Determine the [x, y] coordinate at the center of the cell enclosing the given text.  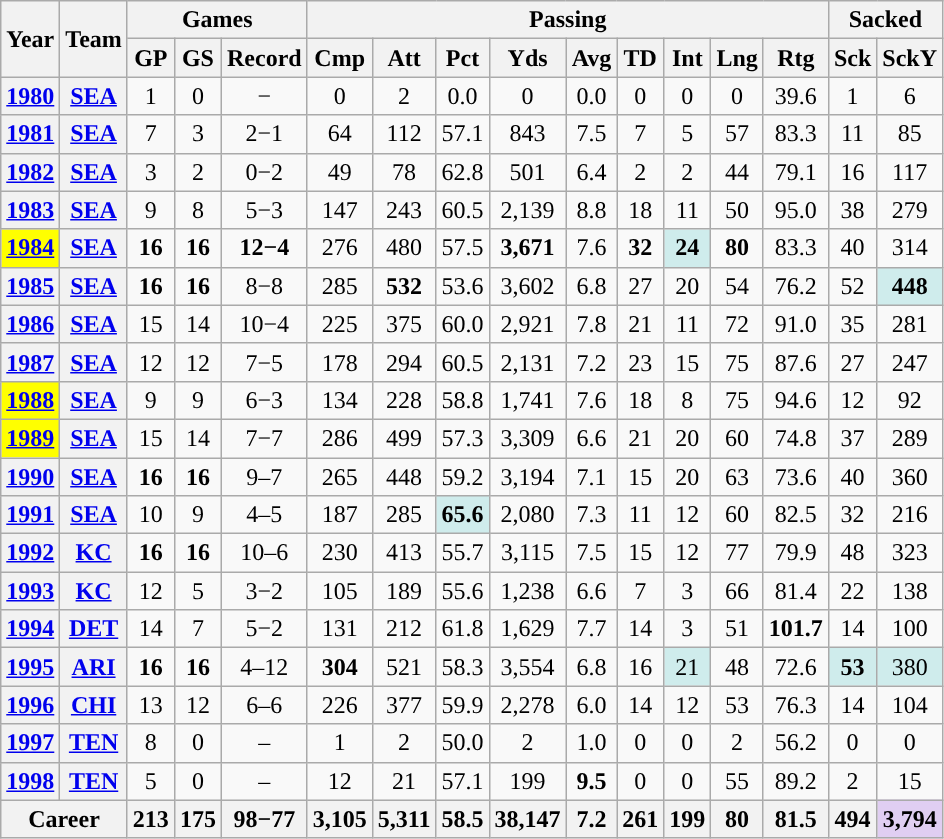
6.0 [592, 705]
225 [340, 324]
4–5 [264, 515]
85 [910, 134]
8−8 [264, 286]
6−3 [264, 400]
22 [852, 591]
57 [737, 134]
64 [340, 134]
66 [737, 591]
Rtg [796, 58]
276 [340, 248]
105 [340, 591]
1996 [30, 705]
5−3 [264, 210]
2,921 [528, 324]
Sck [852, 58]
213 [150, 819]
1992 [30, 553]
1989 [30, 438]
62.8 [462, 172]
499 [404, 438]
5,311 [404, 819]
4–12 [264, 667]
78 [404, 172]
58.5 [462, 819]
1,238 [528, 591]
76.3 [796, 705]
Record [264, 58]
247 [910, 362]
87.6 [796, 362]
216 [910, 515]
3,115 [528, 553]
1997 [30, 743]
226 [340, 705]
Sacked [885, 20]
58.8 [462, 400]
44 [737, 172]
24 [688, 248]
73.6 [796, 477]
175 [198, 819]
3,105 [340, 819]
1982 [30, 172]
3,554 [528, 667]
DET [94, 629]
CHI [94, 705]
480 [404, 248]
12−4 [264, 248]
279 [910, 210]
72 [737, 324]
59.2 [462, 477]
360 [910, 477]
3,194 [528, 477]
1986 [30, 324]
521 [404, 667]
− [264, 96]
380 [910, 667]
57.3 [462, 438]
82.5 [796, 515]
Avg [592, 58]
Lng [737, 58]
9–7 [264, 477]
55.7 [462, 553]
494 [852, 819]
1987 [30, 362]
10–6 [264, 553]
243 [404, 210]
Career [64, 819]
81.4 [796, 591]
7.1 [592, 477]
2,278 [528, 705]
50.0 [462, 743]
314 [910, 248]
59.9 [462, 705]
377 [404, 705]
289 [910, 438]
281 [910, 324]
104 [910, 705]
2−1 [264, 134]
131 [340, 629]
35 [852, 324]
GS [198, 58]
10 [150, 515]
79.9 [796, 553]
52 [852, 286]
7.8 [592, 324]
95.0 [796, 210]
1.0 [592, 743]
7.3 [592, 515]
189 [404, 591]
74.8 [796, 438]
1991 [30, 515]
63 [737, 477]
3,602 [528, 286]
56.2 [796, 743]
1994 [30, 629]
112 [404, 134]
49 [340, 172]
55.6 [462, 591]
1,741 [528, 400]
265 [340, 477]
58.3 [462, 667]
178 [340, 362]
53.6 [462, 286]
94.6 [796, 400]
3,309 [528, 438]
Pct [462, 58]
65.6 [462, 515]
Cmp [340, 58]
TD [640, 58]
Team [94, 39]
GP [150, 58]
2,139 [528, 210]
76.2 [796, 286]
98−77 [264, 819]
532 [404, 286]
843 [528, 134]
9.5 [592, 781]
7.7 [592, 629]
77 [737, 553]
2,131 [528, 362]
Year [30, 39]
375 [404, 324]
7−7 [264, 438]
79.1 [796, 172]
187 [340, 515]
Int [688, 58]
60.0 [462, 324]
38,147 [528, 819]
Passing [568, 20]
2,080 [528, 515]
1988 [30, 400]
0−2 [264, 172]
51 [737, 629]
6–6 [264, 705]
212 [404, 629]
39.6 [796, 96]
1984 [30, 248]
37 [852, 438]
Games [217, 20]
101.7 [796, 629]
3,794 [910, 819]
1998 [30, 781]
413 [404, 553]
1993 [30, 591]
8.8 [592, 210]
261 [640, 819]
147 [340, 210]
501 [528, 172]
57.5 [462, 248]
Att [404, 58]
ARI [94, 667]
117 [910, 172]
1990 [30, 477]
1,629 [528, 629]
294 [404, 362]
5−2 [264, 629]
286 [340, 438]
1980 [30, 96]
54 [737, 286]
7−5 [264, 362]
91.0 [796, 324]
SckY [910, 58]
55 [737, 781]
230 [340, 553]
23 [640, 362]
1995 [30, 667]
Yds [528, 58]
228 [404, 400]
323 [910, 553]
100 [910, 629]
6 [910, 96]
61.8 [462, 629]
72.6 [796, 667]
1981 [30, 134]
3,671 [528, 248]
38 [852, 210]
1983 [30, 210]
304 [340, 667]
6.4 [592, 172]
138 [910, 591]
89.2 [796, 781]
13 [150, 705]
10−4 [264, 324]
92 [910, 400]
50 [737, 210]
134 [340, 400]
1985 [30, 286]
81.5 [796, 819]
3−2 [264, 591]
